Output the [X, Y] coordinate of the center of the cell containing the given text.  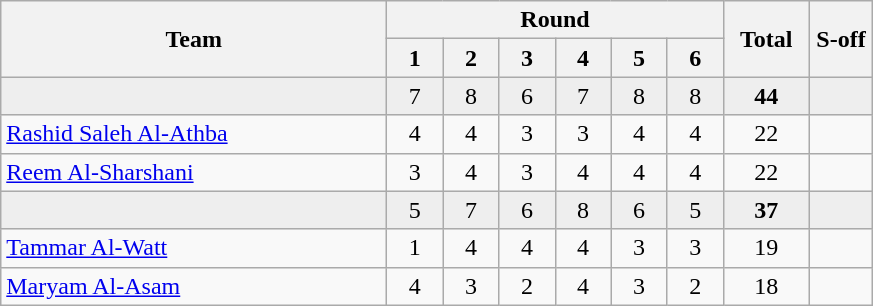
Total [766, 39]
Reem Al-Sharshani [194, 172]
Maryam Al-Asam [194, 286]
Rashid Saleh Al-Athba [194, 134]
Round [555, 20]
Tammar Al-Watt [194, 248]
Team [194, 39]
19 [766, 248]
18 [766, 286]
S-off [841, 39]
37 [766, 210]
44 [766, 96]
